Find where the given text appears and provide that cell's center as (x, y) coordinate. 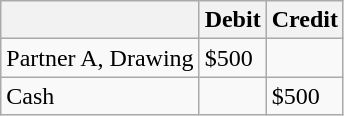
Cash (100, 96)
Partner A, Drawing (100, 58)
Credit (304, 20)
Debit (232, 20)
